Identify which cell holds the provided text, then report its [x, y] central coordinate. 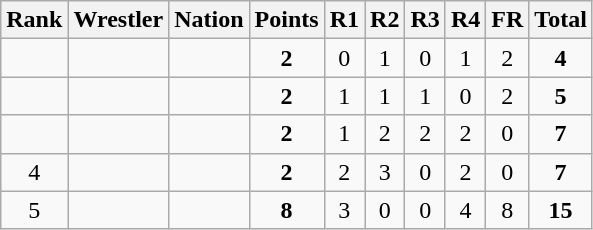
R3 [425, 20]
R1 [344, 20]
Total [561, 20]
FR [508, 20]
Wrestler [118, 20]
R2 [385, 20]
15 [561, 210]
Rank [34, 20]
Points [286, 20]
Nation [209, 20]
R4 [465, 20]
